Locate the cell with the specified text and output its [X, Y] center coordinate. 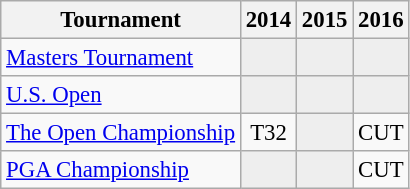
2015 [325, 20]
U.S. Open [121, 95]
Masters Tournament [121, 58]
Tournament [121, 20]
2016 [381, 20]
PGA Championship [121, 170]
The Open Championship [121, 133]
2014 [268, 20]
T32 [268, 133]
